Detect which cell encompasses the target text, then output its (X, Y) center coordinate. 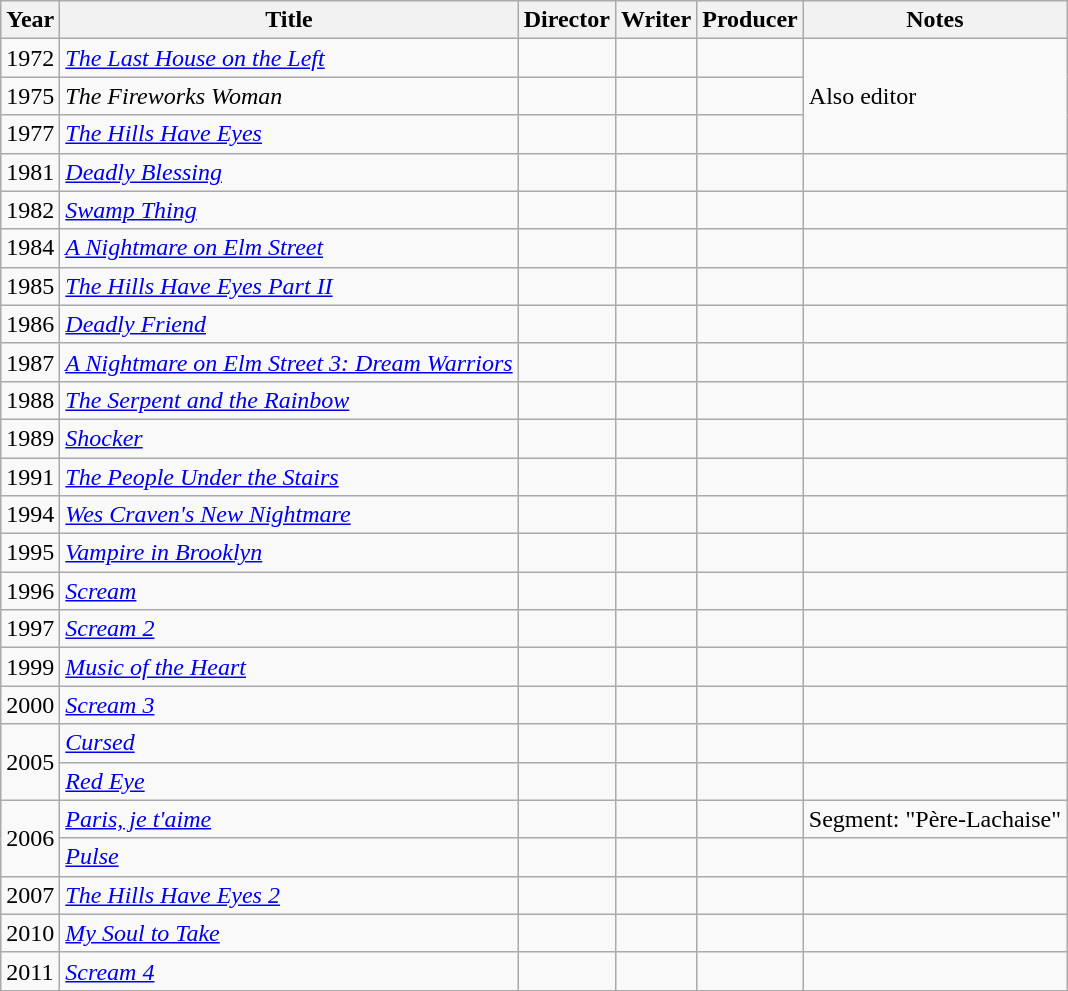
Music of the Heart (289, 667)
1991 (30, 477)
1989 (30, 438)
Scream 2 (289, 629)
Paris, je t'aime (289, 819)
1977 (30, 134)
2006 (30, 838)
A Nightmare on Elm Street (289, 248)
Director (566, 20)
Writer (656, 20)
The Hills Have Eyes Part II (289, 286)
1996 (30, 591)
Shocker (289, 438)
Year (30, 20)
My Soul to Take (289, 933)
Scream 4 (289, 971)
1985 (30, 286)
1988 (30, 400)
Cursed (289, 743)
Title (289, 20)
Producer (750, 20)
1981 (30, 172)
1994 (30, 515)
The Serpent and the Rainbow (289, 400)
1984 (30, 248)
Notes (934, 20)
Swamp Thing (289, 210)
2010 (30, 933)
The Fireworks Woman (289, 96)
A Nightmare on Elm Street 3: Dream Warriors (289, 362)
2005 (30, 762)
Segment: "Père-Lachaise" (934, 819)
The People Under the Stairs (289, 477)
2011 (30, 971)
1972 (30, 58)
Vampire in Brooklyn (289, 553)
Deadly Friend (289, 324)
The Hills Have Eyes (289, 134)
Deadly Blessing (289, 172)
Also editor (934, 96)
1982 (30, 210)
The Last House on the Left (289, 58)
1995 (30, 553)
Wes Craven's New Nightmare (289, 515)
The Hills Have Eyes 2 (289, 895)
Scream 3 (289, 705)
1986 (30, 324)
2007 (30, 895)
2000 (30, 705)
1987 (30, 362)
1975 (30, 96)
Pulse (289, 857)
1999 (30, 667)
1997 (30, 629)
Red Eye (289, 781)
Scream (289, 591)
